For the text-containing cell, return its midpoint in (x, y) coordinate format. 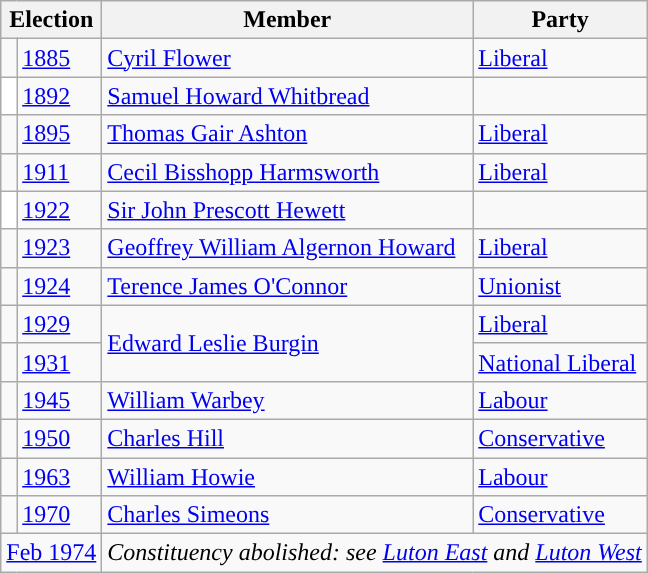
1963 (60, 477)
Party (560, 20)
1970 (60, 515)
Thomas Gair Ashton (288, 134)
1931 (60, 362)
Geoffrey William Algernon Howard (288, 248)
Charles Hill (288, 438)
Samuel Howard Whitbread (288, 96)
1950 (60, 438)
Charles Simeons (288, 515)
Cecil Bisshopp Harmsworth (288, 172)
Election (52, 20)
National Liberal (560, 362)
Sir John Prescott Hewett (288, 210)
1895 (60, 134)
Constituency abolished: see Luton East and Luton West (375, 553)
1911 (60, 172)
Cyril Flower (288, 58)
Terence James O'Connor (288, 286)
William Warbey (288, 400)
Unionist (560, 286)
1885 (60, 58)
1892 (60, 96)
1945 (60, 400)
1929 (60, 324)
William Howie (288, 477)
Feb 1974 (52, 553)
Edward Leslie Burgin (288, 343)
1924 (60, 286)
1922 (60, 210)
1923 (60, 248)
Member (288, 20)
